Determine the [x, y] coordinate at the center of the cell enclosing the given text.  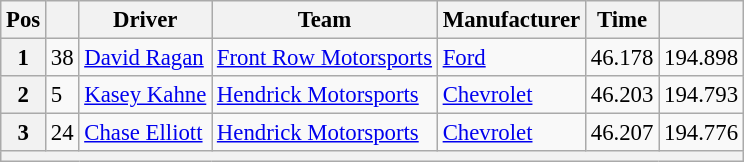
Manufacturer [511, 20]
46.178 [622, 58]
194.776 [702, 133]
Ford [511, 58]
194.898 [702, 58]
David Ragan [146, 58]
Team [325, 20]
Pos [24, 20]
1 [24, 58]
Chase Elliott [146, 133]
Driver [146, 20]
46.207 [622, 133]
3 [24, 133]
2 [24, 95]
5 [62, 95]
Front Row Motorsports [325, 58]
Kasey Kahne [146, 95]
38 [62, 58]
194.793 [702, 95]
Time [622, 20]
24 [62, 133]
46.203 [622, 95]
